Identify which cell holds the provided text, then report its [x, y] central coordinate. 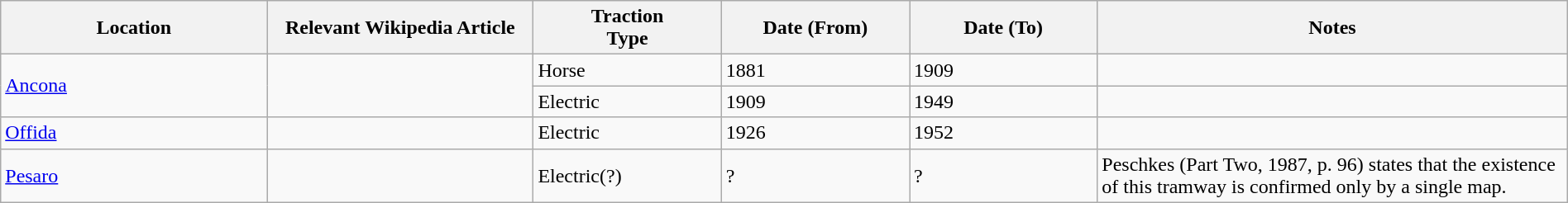
1949 [1004, 101]
Relevant Wikipedia Article [400, 28]
Horse [627, 70]
1926 [815, 133]
Electric(?) [627, 175]
Ancona [134, 86]
Notes [1332, 28]
Date (From) [815, 28]
Peschkes (Part Two, 1987, p. 96) states that the existence of this tramway is confirmed only by a single map. [1332, 175]
1952 [1004, 133]
Pesaro [134, 175]
TractionType [627, 28]
Location [134, 28]
Offida [134, 133]
1881 [815, 70]
Date (To) [1004, 28]
